Extract the (X, Y) coordinate from the center of the cell holding the provided text.  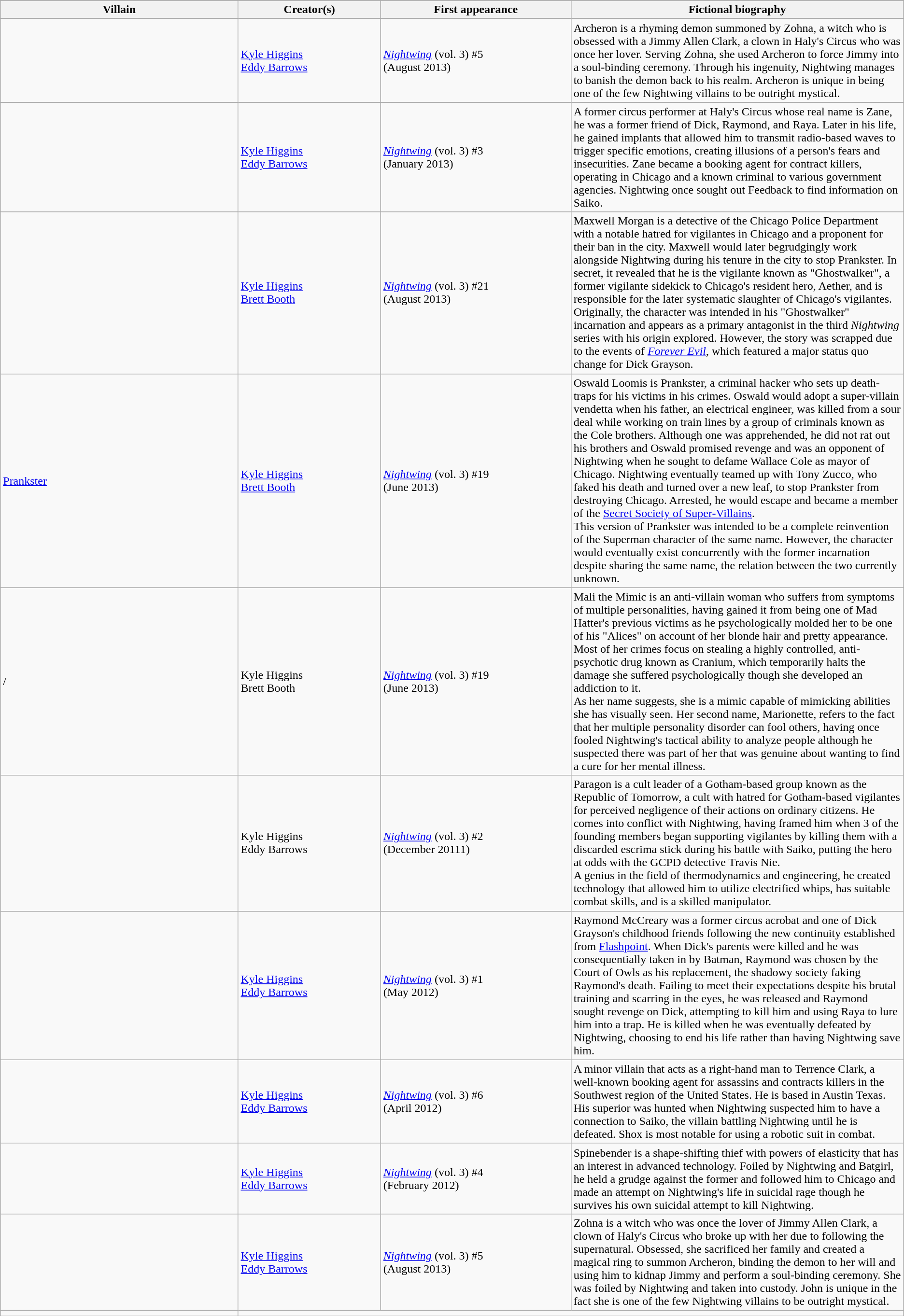
Villain (119, 10)
Nightwing (vol. 3) #6(April 2012) (476, 1102)
/ (119, 682)
Fictional biography (737, 10)
First appearance (476, 10)
Nightwing (vol. 3) #21(August 2013) (476, 293)
Nightwing (vol. 3) #4(February 2012) (476, 1178)
Creator(s) (309, 10)
Nightwing (vol. 3) #1(May 2012) (476, 985)
Prankster (119, 481)
Nightwing (vol. 3) #3(January 2013) (476, 157)
Nightwing (vol. 3) #2(December 20111) (476, 843)
